Pinpoint the cell where the given text exists, returning its (x, y) midpoint coordinate. 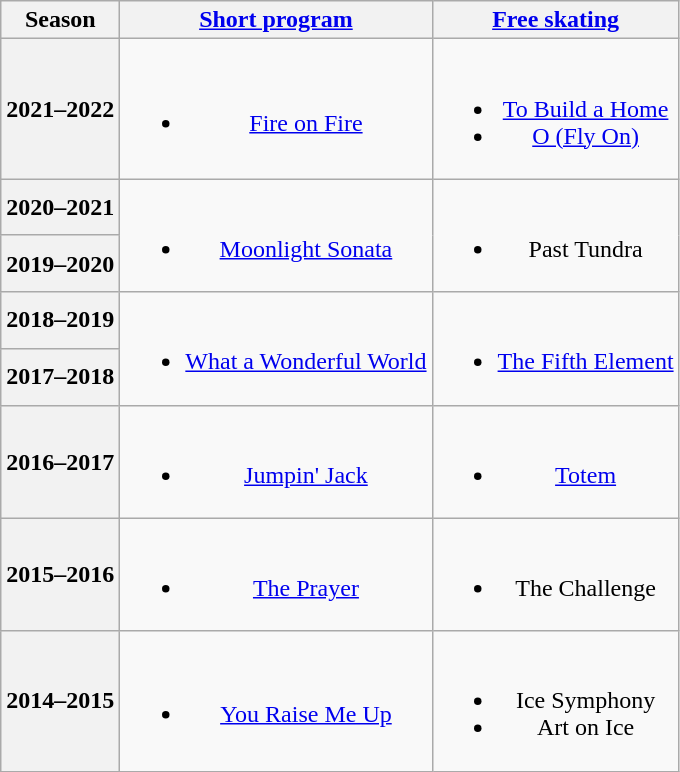
Ice SymphonyArt on Ice (556, 701)
Totem (556, 462)
2020–2021 (60, 208)
You Raise Me Up (276, 701)
Fire on Fire (276, 109)
Moonlight Sonata (276, 236)
2018–2019 (60, 320)
Season (60, 20)
Jumpin' Jack (276, 462)
The Prayer (276, 574)
To Build a Home O (Fly On) (556, 109)
2019–2020 (60, 264)
Past Tundra (556, 236)
2014–2015 (60, 701)
2021–2022 (60, 109)
2017–2018 (60, 376)
The Challenge (556, 574)
Free skating (556, 20)
2015–2016 (60, 574)
The Fifth Element (556, 348)
2016–2017 (60, 462)
What a Wonderful World (276, 348)
Short program (276, 20)
